Provide the (x, y) coordinate of the cell's center where the given text is located.  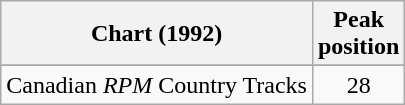
Chart (1992) (157, 34)
28 (358, 85)
Peakposition (358, 34)
Canadian RPM Country Tracks (157, 85)
